For the text-containing cell, return its midpoint in (X, Y) coordinate format. 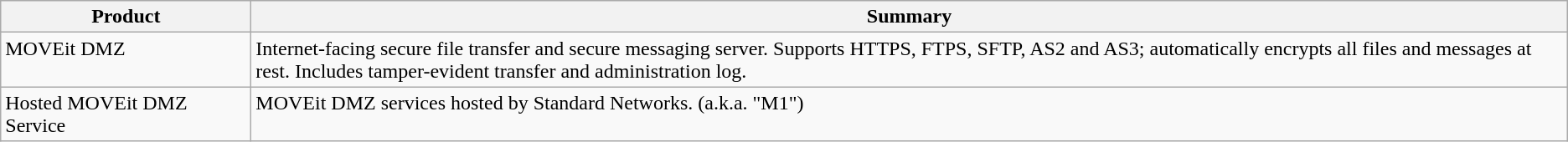
MOVEit DMZ services hosted by Standard Networks. (a.k.a. "M1") (910, 114)
Hosted MOVEit DMZ Service (126, 114)
Summary (910, 17)
Product (126, 17)
MOVEit DMZ (126, 60)
